Provide the (X, Y) coordinate of the cell's center where the given text is located.  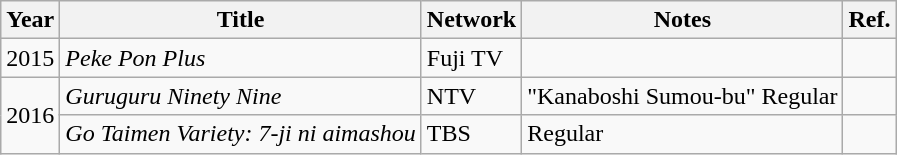
Guruguru Ninety Nine (241, 96)
Ref. (870, 20)
2015 (30, 58)
Go Taimen Variety: 7-ji ni aimashou (241, 134)
Notes (682, 20)
NTV (471, 96)
2016 (30, 115)
TBS (471, 134)
"Kanaboshi Sumou-bu" Regular (682, 96)
Network (471, 20)
Year (30, 20)
Peke Pon Plus (241, 58)
Regular (682, 134)
Title (241, 20)
Fuji TV (471, 58)
